Locate the cell with the specified text and output its (x, y) center coordinate. 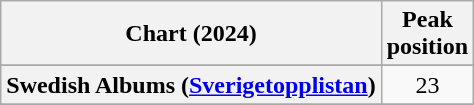
Peakposition (427, 34)
Swedish Albums (Sverigetopplistan) (191, 85)
Chart (2024) (191, 34)
23 (427, 85)
